Search for the cell housing the specified text and yield its (X, Y) center coordinate. 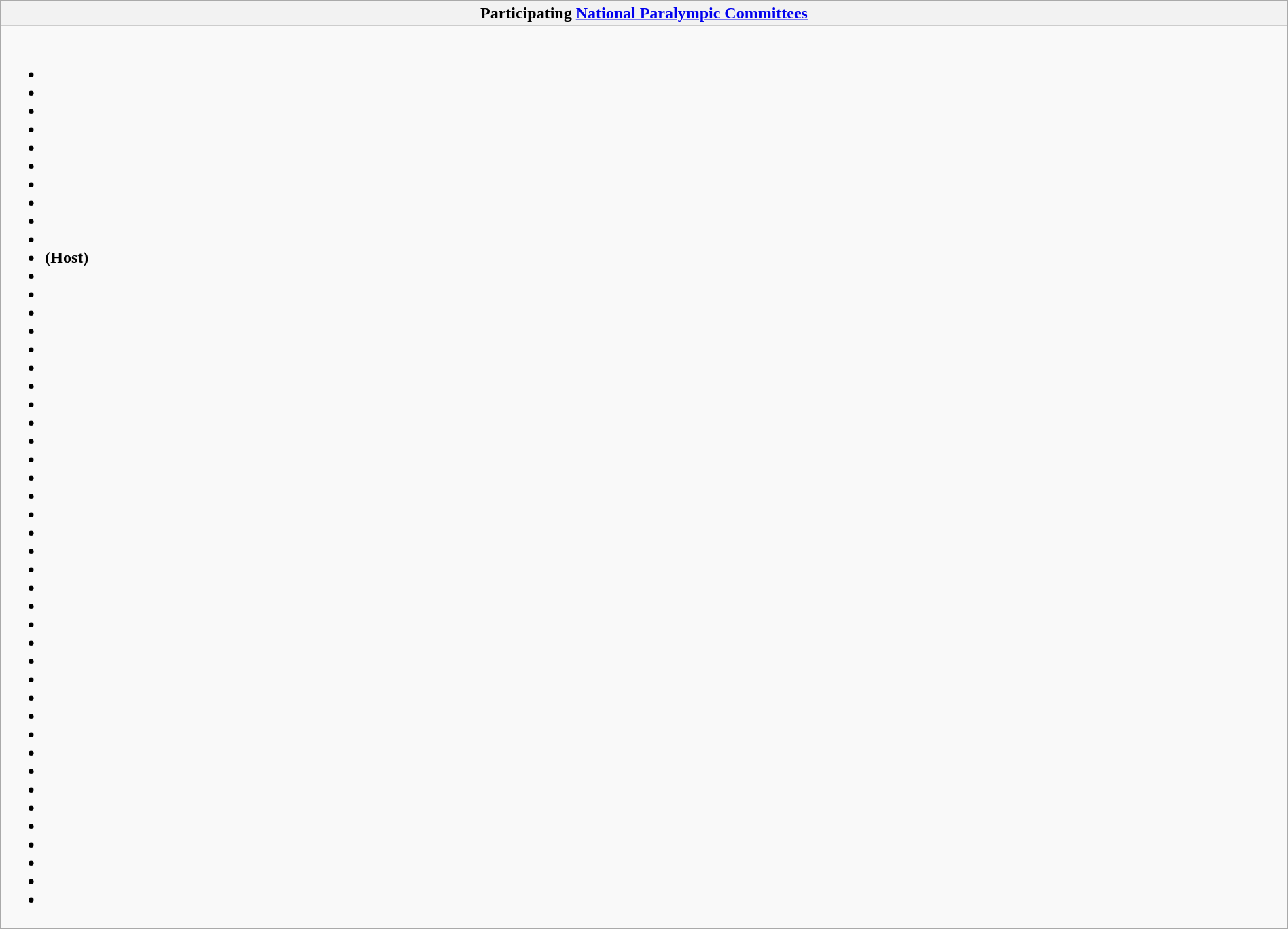
Participating National Paralympic Committees (644, 14)
(Host) (644, 477)
